Detect which cell encompasses the target text, then output its [X, Y] center coordinate. 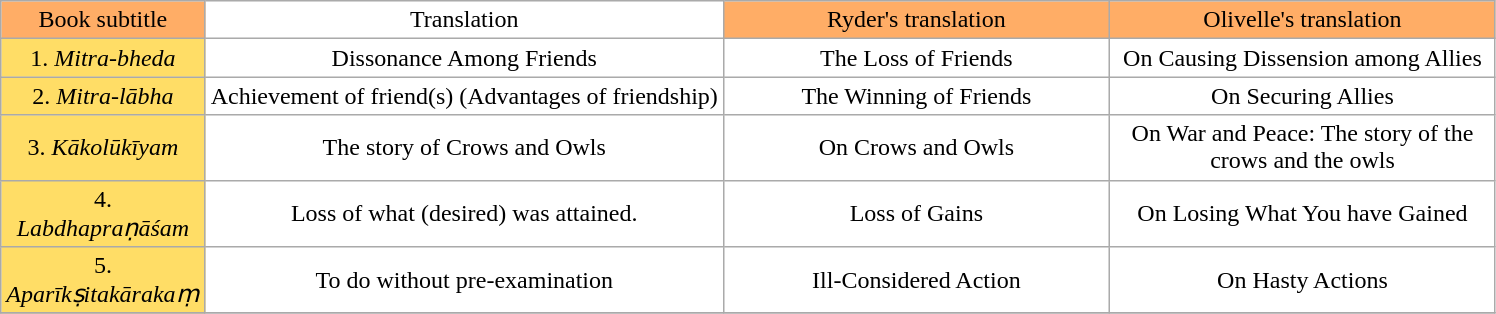
On Hasty Actions [1302, 280]
On Crows and Owls [916, 148]
Book subtitle [103, 20]
On War and Peace: The story of the crows and the owls [1302, 148]
Loss of what (desired) was attained. [464, 214]
The Winning of Friends [916, 96]
Dissonance Among Friends [464, 58]
3. Kākolūkīyam [103, 148]
Achievement of friend(s) (Advantages of friendship) [464, 96]
Ryder's translation [916, 20]
2. Mitra-lābha [103, 96]
The story of Crows and Owls [464, 148]
The Loss of Friends [916, 58]
5. Aparīkṣitakārakaṃ [103, 280]
Ill-Considered Action [916, 280]
4. Labdhapraṇāśam [103, 214]
Translation [464, 20]
On Losing What You have Gained [1302, 214]
Olivelle's translation [1302, 20]
Loss of Gains [916, 214]
On Securing Allies [1302, 96]
To do without pre-examination [464, 280]
1. Mitra-bheda [103, 58]
On Causing Dissension among Allies [1302, 58]
